Pinpoint the cell where the given text exists, returning its [x, y] midpoint coordinate. 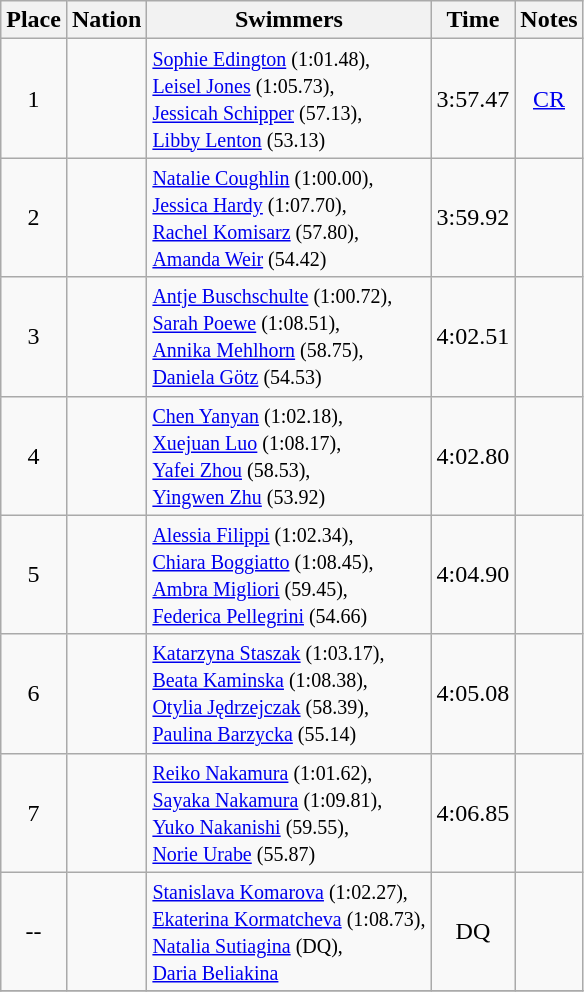
Chen Yanyan (1:02.18), Xuejuan Luo (1:08.17), Yafei Zhou (58.53), Yingwen Zhu (53.92) [289, 456]
Katarzyna Staszak (1:03.17), Beata Kaminska (1:08.38), Otylia Jędrzejczak (58.39), Paulina Barzycka (55.14) [289, 694]
Reiko Nakamura (1:01.62), Sayaka Nakamura (1:09.81), Yuko Nakanishi (59.55), Norie Urabe (55.87) [289, 812]
Natalie Coughlin (1:00.00), Jessica Hardy (1:07.70), Rachel Komisarz (57.80), Amanda Weir (54.42) [289, 218]
6 [34, 694]
7 [34, 812]
4:02.51 [473, 336]
CR [549, 98]
4:04.90 [473, 574]
Swimmers [289, 20]
3 [34, 336]
4:06.85 [473, 812]
DQ [473, 932]
Nation [106, 20]
4:02.80 [473, 456]
Alessia Filippi (1:02.34), Chiara Boggiatto (1:08.45), Ambra Migliori (59.45), Federica Pellegrini (54.66) [289, 574]
2 [34, 218]
Time [473, 20]
1 [34, 98]
Stanislava Komarova (1:02.27), Ekaterina Kormatcheva (1:08.73), Natalia Sutiagina (DQ), Daria Beliakina [289, 932]
3:59.92 [473, 218]
5 [34, 574]
Antje Buschschulte (1:00.72), Sarah Poewe (1:08.51), Annika Mehlhorn (58.75), Daniela Götz (54.53) [289, 336]
Notes [549, 20]
4 [34, 456]
4:05.08 [473, 694]
Sophie Edington (1:01.48), Leisel Jones (1:05.73), Jessicah Schipper (57.13), Libby Lenton (53.13) [289, 98]
3:57.47 [473, 98]
-- [34, 932]
Place [34, 20]
